Find where the given text appears and provide that cell's center as (X, Y) coordinate. 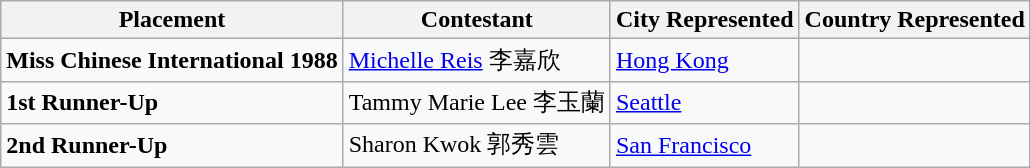
Hong Kong (704, 60)
Michelle Reis 李嘉欣 (476, 60)
Contestant (476, 20)
San Francisco (704, 146)
Placement (172, 20)
Tammy Marie Lee 李玉蘭 (476, 102)
1st Runner-Up (172, 102)
City Represented (704, 20)
2nd Runner-Up (172, 146)
Country Represented (914, 20)
Seattle (704, 102)
Sharon Kwok 郭秀雲 (476, 146)
Miss Chinese International 1988 (172, 60)
